Detect which cell encompasses the target text, then output its (x, y) center coordinate. 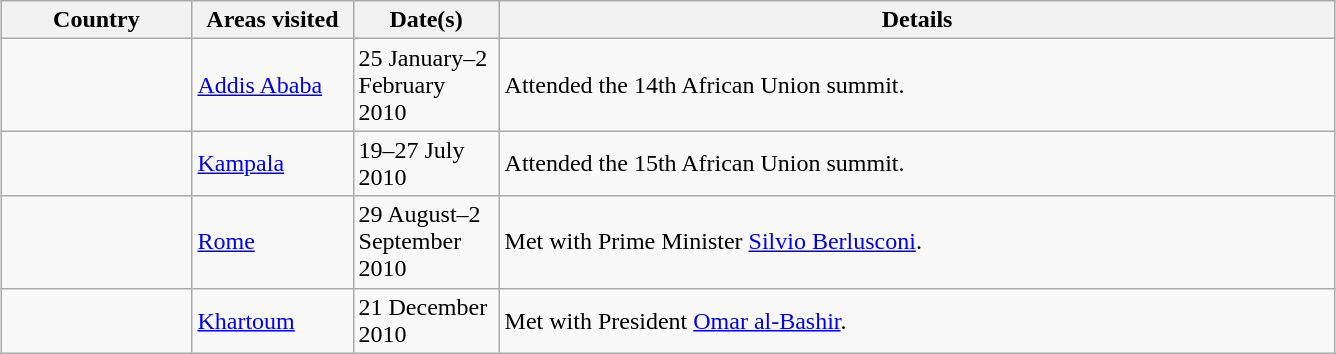
Addis Ababa (272, 85)
Attended the 15th African Union summit. (917, 164)
25 January–2 February 2010 (426, 85)
Attended the 14th African Union summit. (917, 85)
19–27 July 2010 (426, 164)
Areas visited (272, 20)
Khartoum (272, 320)
Country (96, 20)
Met with President Omar al-Bashir. (917, 320)
Date(s) (426, 20)
29 August–2 September 2010 (426, 242)
21 December 2010 (426, 320)
Met with Prime Minister Silvio Berlusconi. (917, 242)
Rome (272, 242)
Kampala (272, 164)
Details (917, 20)
